Output the (X, Y) coordinate of the center of the cell containing the given text.  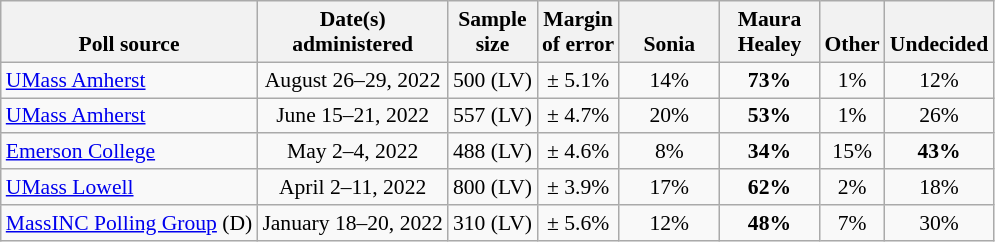
500 (LV) (492, 80)
15% (852, 152)
Emerson College (130, 152)
± 4.6% (578, 152)
8% (669, 152)
Poll source (130, 32)
May 2–4, 2022 (352, 152)
34% (769, 152)
557 (LV) (492, 116)
April 2–11, 2022 (352, 187)
MauraHealey (769, 32)
26% (939, 116)
17% (669, 187)
January 18–20, 2022 (352, 223)
310 (LV) (492, 223)
August 26–29, 2022 (352, 80)
62% (769, 187)
Sonia (669, 32)
Marginof error (578, 32)
± 5.1% (578, 80)
± 3.9% (578, 187)
June 15–21, 2022 (352, 116)
800 (LV) (492, 187)
MassINC Polling Group (D) (130, 223)
UMass Lowell (130, 187)
53% (769, 116)
± 4.7% (578, 116)
Undecided (939, 32)
30% (939, 223)
2% (852, 187)
20% (669, 116)
73% (769, 80)
48% (769, 223)
Other (852, 32)
14% (669, 80)
Samplesize (492, 32)
488 (LV) (492, 152)
Date(s)administered (352, 32)
7% (852, 223)
18% (939, 187)
43% (939, 152)
± 5.6% (578, 223)
